Detect which cell encompasses the target text, then output its [X, Y] center coordinate. 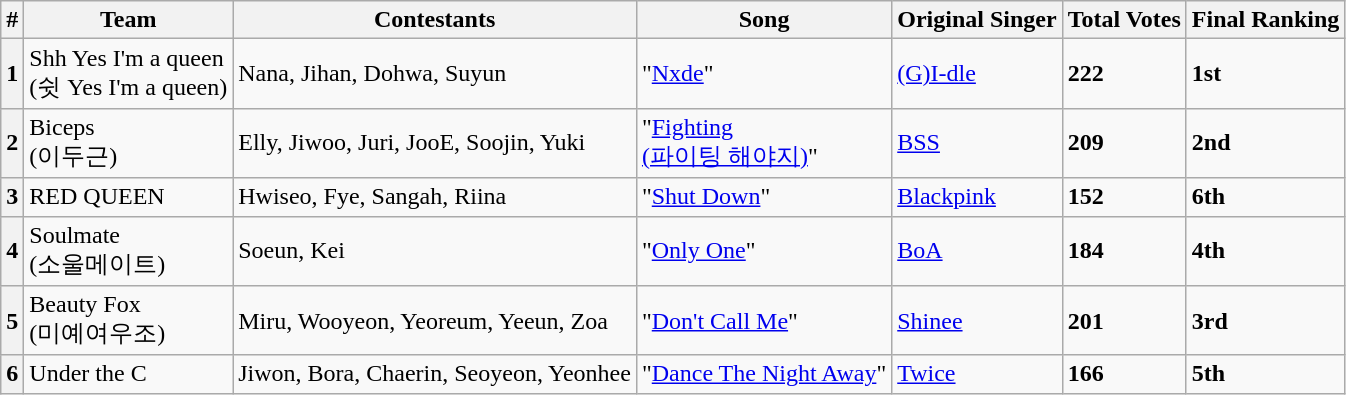
166 [1124, 374]
222 [1124, 74]
Jiwon, Bora, Chaerin, Seoyeon, Yeonhee [435, 374]
3rd [1265, 321]
6 [12, 374]
(G)I-dle [977, 74]
1st [1265, 74]
"Dance The Night Away" [764, 374]
1 [12, 74]
BSS [977, 143]
"Nxde" [764, 74]
5th [1265, 374]
Soulmate(소울메이트) [128, 251]
Total Votes [1124, 20]
5 [12, 321]
"Don't Call Me" [764, 321]
Original Singer [977, 20]
"Shut Down" [764, 197]
Beauty Fox(미예여우조) [128, 321]
Twice [977, 374]
2 [12, 143]
Soeun, Kei [435, 251]
# [12, 20]
Team [128, 20]
6th [1265, 197]
Elly, Jiwoo, Juri, JooE, Soojin, Yuki [435, 143]
Blackpink [977, 197]
201 [1124, 321]
Biceps(이두근) [128, 143]
2nd [1265, 143]
4 [12, 251]
"Fighting(파이팅 해야지)" [764, 143]
Contestants [435, 20]
BoA [977, 251]
Nana, Jihan, Dohwa, Suyun [435, 74]
Hwiseo, Fye, Sangah, Riina [435, 197]
"Only One" [764, 251]
Shinee [977, 321]
Miru, Wooyeon, Yeoreum, Yeeun, Zoa [435, 321]
Shh Yes I'm a queen(쉿 Yes I'm a queen) [128, 74]
Song [764, 20]
152 [1124, 197]
RED QUEEN [128, 197]
184 [1124, 251]
3 [12, 197]
209 [1124, 143]
Final Ranking [1265, 20]
Under the C [128, 374]
4th [1265, 251]
